Output the [X, Y] coordinate of the center of the cell containing the given text.  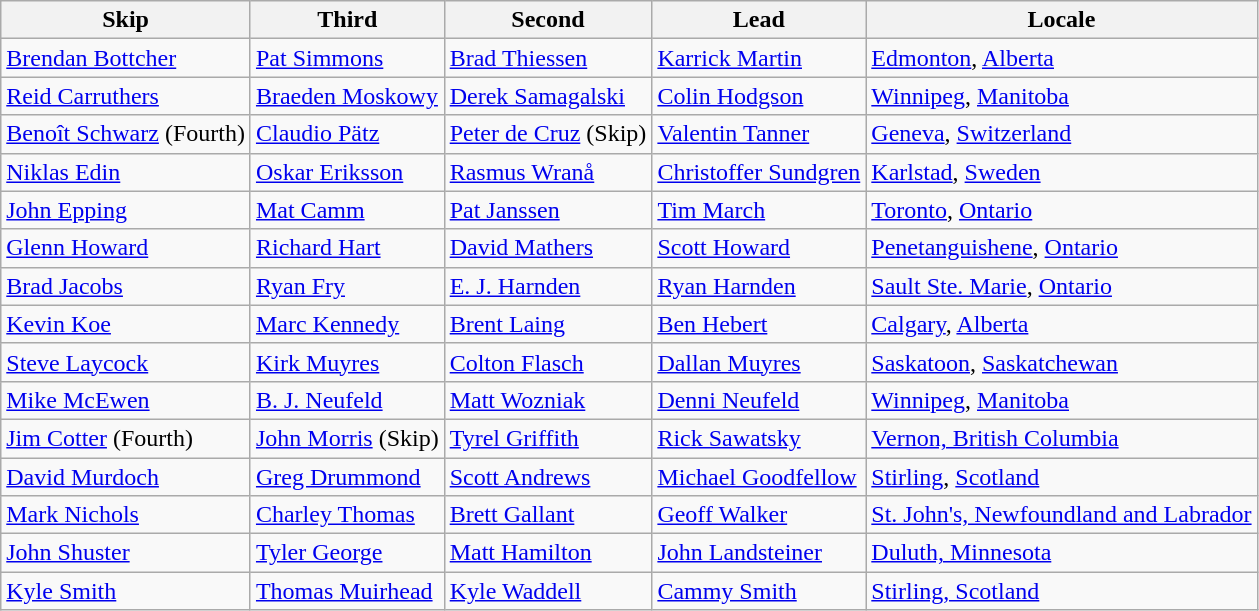
Rick Sawatsky [759, 438]
Pat Simmons [347, 58]
Marc Kennedy [347, 324]
Tim March [759, 210]
Colin Hodgson [759, 96]
Tyler George [347, 553]
Kyle Waddell [548, 591]
Rasmus Wranå [548, 172]
John Landsteiner [759, 553]
Brad Thiessen [548, 58]
Kirk Muyres [347, 362]
Kevin Koe [126, 324]
E. J. Harnden [548, 286]
Oskar Eriksson [347, 172]
Karlstad, Sweden [1062, 172]
John Shuster [126, 553]
Pat Janssen [548, 210]
Locale [1062, 20]
Skip [126, 20]
Saskatoon, Saskatchewan [1062, 362]
Michael Goodfellow [759, 477]
Brad Jacobs [126, 286]
Calgary, Alberta [1062, 324]
Claudio Pätz [347, 134]
Brendan Bottcher [126, 58]
Jim Cotter (Fourth) [126, 438]
Braeden Moskowy [347, 96]
Christoffer Sundgren [759, 172]
Tyrel Griffith [548, 438]
Denni Neufeld [759, 400]
Matt Wozniak [548, 400]
Geneva, Switzerland [1062, 134]
Richard Hart [347, 248]
Thomas Muirhead [347, 591]
David Murdoch [126, 477]
Brent Laing [548, 324]
Reid Carruthers [126, 96]
Ryan Fry [347, 286]
Second [548, 20]
Scott Andrews [548, 477]
Greg Drummond [347, 477]
Lead [759, 20]
Penetanguishene, Ontario [1062, 248]
Matt Hamilton [548, 553]
Derek Samagalski [548, 96]
Ben Hebert [759, 324]
Toronto, Ontario [1062, 210]
John Morris (Skip) [347, 438]
Peter de Cruz (Skip) [548, 134]
Cammy Smith [759, 591]
B. J. Neufeld [347, 400]
Mark Nichols [126, 515]
Charley Thomas [347, 515]
Benoît Schwarz (Fourth) [126, 134]
Third [347, 20]
St. John's, Newfoundland and Labrador [1062, 515]
Dallan Muyres [759, 362]
Niklas Edin [126, 172]
Vernon, British Columbia [1062, 438]
Ryan Harnden [759, 286]
Scott Howard [759, 248]
Steve Laycock [126, 362]
Duluth, Minnesota [1062, 553]
Sault Ste. Marie, Ontario [1062, 286]
John Epping [126, 210]
Mike McEwen [126, 400]
David Mathers [548, 248]
Glenn Howard [126, 248]
Karrick Martin [759, 58]
Geoff Walker [759, 515]
Colton Flasch [548, 362]
Mat Camm [347, 210]
Kyle Smith [126, 591]
Edmonton, Alberta [1062, 58]
Valentin Tanner [759, 134]
Brett Gallant [548, 515]
